Search for the cell housing the specified text and yield its (x, y) center coordinate. 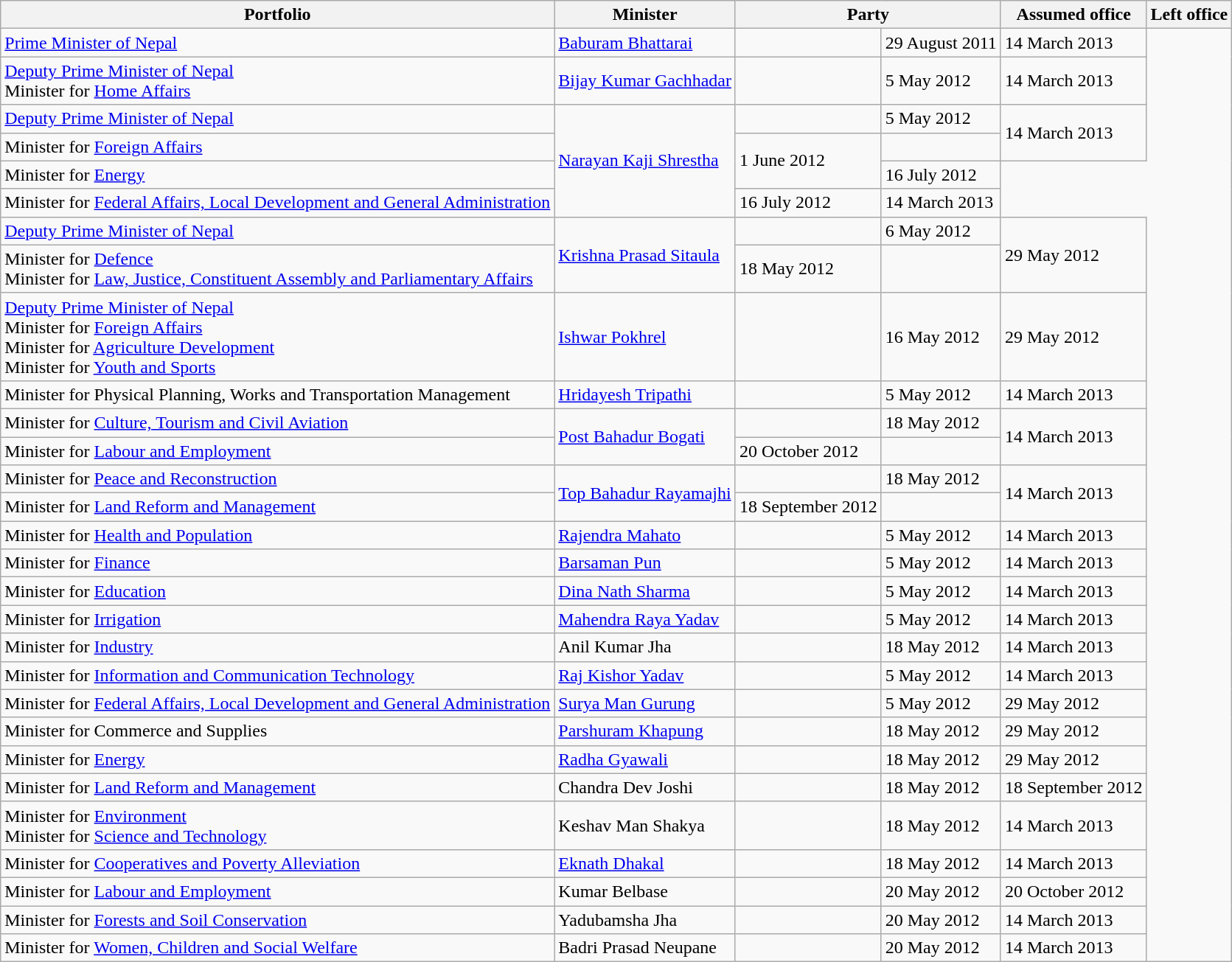
Surya Man Gurung (645, 703)
Minister for Physical Planning, Works and Transportation Management (277, 394)
16 May 2012 (941, 336)
Minister for Women, Children and Social Welfare (277, 948)
Mahendra Raya Yadav (645, 619)
1 June 2012 (808, 161)
Keshav Man Shakya (645, 826)
Bijay Kumar Gachhadar (645, 81)
Eknath Dhakal (645, 863)
Deputy Prime Minister of Nepal Minister for Home Affairs (277, 81)
Prime Minister of Nepal (277, 43)
Minister for Industry (277, 647)
Portfolio (277, 15)
Minister for Information and Communication Technology (277, 675)
Minister for Finance (277, 563)
Dina Nath Sharma (645, 591)
Deputy Prime Minister of Nepal Minister for Foreign Affairs Minister for Agriculture Development Minister for Youth and Sports (277, 336)
Assumed office (1073, 15)
Radha Gyawali (645, 759)
Minister for Culture, Tourism and Civil Aviation (277, 422)
Minister for Environment Minister for Science and Technology (277, 826)
Minister for Education (277, 591)
Krishna Prasad Sitaula (645, 255)
Top Bahadur Rayamajhi (645, 493)
Left office (1189, 15)
Post Bahadur Bogati (645, 436)
29 August 2011 (941, 43)
Minister (645, 15)
Chandra Dev Joshi (645, 787)
Party (868, 15)
Minister for Foreign Affairs (277, 147)
Rajendra Mahato (645, 535)
Hridayesh Tripathi (645, 394)
Yadubamsha Jha (645, 919)
Badri Prasad Neupane (645, 948)
Minister for Cooperatives and Poverty Alleviation (277, 863)
Minister for Irrigation (277, 619)
Minister for Commerce and Supplies (277, 731)
Minister for Health and Population (277, 535)
Minister for Forests and Soil Conservation (277, 919)
Baburam Bhattarai (645, 43)
Barsaman Pun (645, 563)
Ishwar Pokhrel (645, 336)
Minister for Defence Minister for Law, Justice, Constituent Assembly and Parliamentary Affairs (277, 268)
Kumar Belbase (645, 891)
Anil Kumar Jha (645, 647)
Raj Kishor Yadav (645, 675)
6 May 2012 (941, 231)
Parshuram Khapung (645, 731)
Narayan Kaji Shrestha (645, 161)
Minister for Peace and Reconstruction (277, 479)
